Detect which cell encompasses the target text, then output its (X, Y) center coordinate. 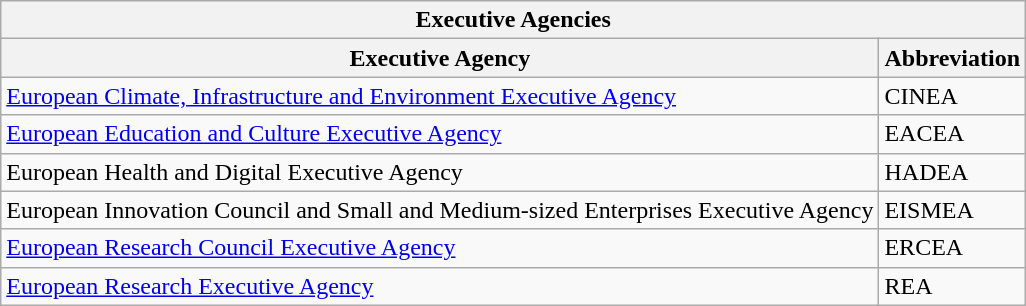
ERCEA (952, 248)
European Education and Culture Executive Agency (440, 134)
Abbreviation (952, 58)
Executive Agency (440, 58)
European Research Executive Agency (440, 286)
REA (952, 286)
EISMEA (952, 210)
European Research Council Executive Agency (440, 248)
European Climate, Infrastructure and Environment Executive Agency (440, 96)
EACEA (952, 134)
CINEA (952, 96)
European Health and Digital Executive Agency (440, 172)
HADEA (952, 172)
Executive Agencies (514, 20)
European Innovation Council and Small and Medium-sized Enterprises Executive Agency (440, 210)
